Locate the cell with the specified text and output its (x, y) center coordinate. 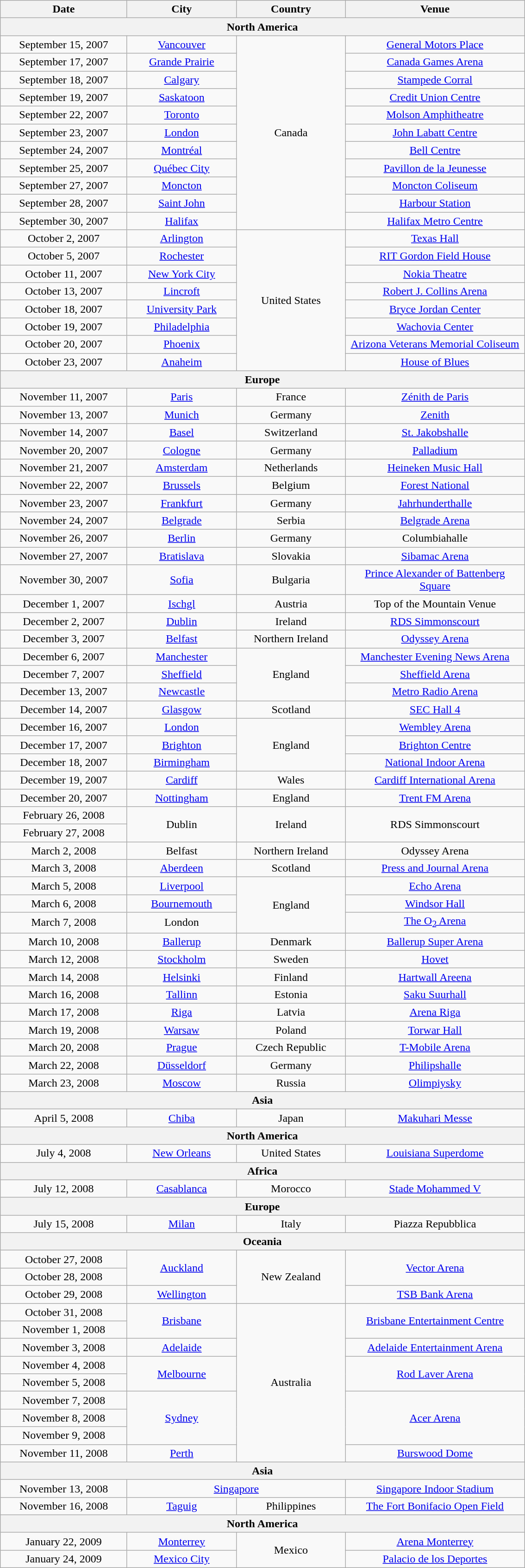
Arlington (181, 239)
Arizona Veterans Memorial Coliseum (435, 344)
Wales (291, 780)
November 11, 2008 (64, 1453)
December 1, 2007 (64, 604)
Phoenix (181, 344)
October 20, 2007 (64, 344)
Torwar Hall (435, 1030)
Pavillon de la Jeunesse (435, 168)
Brisbane Entertainment Centre (435, 1321)
Stockholm (181, 959)
Burswood Dome (435, 1453)
September 24, 2007 (64, 150)
Prince Alexander of Battenberg Square (435, 580)
October 28, 2008 (64, 1277)
City (181, 9)
Harbour Station (435, 203)
Serbia (291, 521)
Stampede Corral (435, 80)
December 20, 2007 (64, 797)
Bratislava (181, 556)
Brussels (181, 485)
Sweden (291, 959)
Birmingham (181, 762)
December 7, 2007 (64, 674)
Glasgow (181, 709)
Adelaide Entertainment Arena (435, 1347)
September 30, 2007 (64, 221)
National Indoor Arena (435, 762)
November 24, 2007 (64, 521)
Rochester (181, 256)
November 21, 2007 (64, 468)
Cologne (181, 450)
March 14, 2008 (64, 977)
Bell Centre (435, 150)
Ballerup (181, 942)
Zenith (435, 415)
Denmark (291, 942)
Texas Hall (435, 239)
Anaheim (181, 362)
March 6, 2008 (64, 904)
Latvia (291, 1012)
Nokia Theatre (435, 274)
Press and Journal Arena (435, 868)
October 31, 2008 (64, 1312)
Heineken Music Hall (435, 468)
March 12, 2008 (64, 959)
Adelaide (181, 1347)
July 4, 2008 (64, 1153)
March 5, 2008 (64, 886)
Toronto (181, 115)
Africa (262, 1171)
Chiba (181, 1118)
Arena Riga (435, 1012)
New Zealand (291, 1277)
Japan (291, 1118)
Nottingham (181, 797)
John Labatt Centre (435, 133)
November 23, 2007 (64, 503)
March 17, 2008 (64, 1012)
March 20, 2008 (64, 1048)
Aberdeen (181, 868)
New Orleans (181, 1153)
March 23, 2008 (64, 1083)
October 23, 2007 (64, 362)
Milan (181, 1224)
Windsor Hall (435, 904)
December 14, 2007 (64, 709)
The O2 Arena (435, 923)
Trent FM Arena (435, 797)
March 10, 2008 (64, 942)
Bulgaria (291, 580)
November 1, 2008 (64, 1330)
Metro Radio Arena (435, 692)
Wellington (181, 1295)
Australia (291, 1383)
November 22, 2007 (64, 485)
September 23, 2007 (64, 133)
November 11, 2007 (64, 397)
December 16, 2007 (64, 727)
Slovakia (291, 556)
December 2, 2007 (64, 621)
July 15, 2008 (64, 1224)
Country (291, 9)
Casablanca (181, 1189)
Palacio de los Deportes (435, 1559)
Düsseldorf (181, 1065)
Cardiff International Arena (435, 780)
Top of the Mountain Venue (435, 604)
Piazza Repubblica (435, 1224)
Auckland (181, 1268)
Philipshalle (435, 1065)
December 17, 2007 (64, 745)
Wachovia Center (435, 327)
October 11, 2007 (64, 274)
Hovet (435, 959)
November 5, 2008 (64, 1383)
Belgrade Arena (435, 521)
Philadelphia (181, 327)
February 27, 2008 (64, 833)
New York City (181, 274)
October 27, 2008 (64, 1259)
France (291, 397)
Bryce Jordan Center (435, 309)
October 2, 2007 (64, 239)
Saskatoon (181, 97)
SEC Hall 4 (435, 709)
November 14, 2007 (64, 432)
Stade Mohammed V (435, 1189)
Frankfurt (181, 503)
December 18, 2007 (64, 762)
Oceania (262, 1241)
Ballerup Super Arena (435, 942)
January 24, 2009 (64, 1559)
Cardiff (181, 780)
Saint John (181, 203)
Montréal (181, 150)
Poland (291, 1030)
November 27, 2007 (64, 556)
Singapore (236, 1488)
Sofia (181, 580)
Paris (181, 397)
Canada Games Arena (435, 62)
December 6, 2007 (64, 657)
February 26, 2008 (64, 816)
Russia (291, 1083)
Taguig (181, 1506)
Netherlands (291, 468)
Calgary (181, 80)
Halifax Metro Centre (435, 221)
Venue (435, 9)
Robert J. Collins Arena (435, 291)
September 27, 2007 (64, 185)
Switzerland (291, 432)
July 12, 2008 (64, 1189)
Forest National (435, 485)
Italy (291, 1224)
Helsinki (181, 977)
Czech Republic (291, 1048)
Amsterdam (181, 468)
Date (64, 9)
Estonia (291, 994)
Mexico City (181, 1559)
September 15, 2007 (64, 44)
Sibamac Arena (435, 556)
September 22, 2007 (64, 115)
March 16, 2008 (64, 994)
October 5, 2007 (64, 256)
November 20, 2007 (64, 450)
Brisbane (181, 1321)
September 28, 2007 (64, 203)
November 30, 2007 (64, 580)
Belgrade (181, 521)
Austria (291, 604)
Singapore Indoor Stadium (435, 1488)
Warsaw (181, 1030)
Rod Laver Arena (435, 1374)
November 26, 2007 (64, 538)
October 18, 2007 (64, 309)
April 5, 2008 (64, 1118)
Manchester Evening News Arena (435, 657)
November 7, 2008 (64, 1400)
The Fort Bonifacio Open Field (435, 1506)
Munich (181, 415)
RIT Gordon Field House (435, 256)
November 13, 2008 (64, 1488)
Molson Amphitheatre (435, 115)
March 19, 2008 (64, 1030)
Echo Arena (435, 886)
Halifax (181, 221)
Zénith de Paris (435, 397)
Credit Union Centre (435, 97)
September 25, 2007 (64, 168)
Lincroft (181, 291)
November 13, 2007 (64, 415)
Sydney (181, 1418)
December 19, 2007 (64, 780)
Monterrey (181, 1541)
Ischgl (181, 604)
March 3, 2008 (64, 868)
Arena Monterrey (435, 1541)
Hartwall Areena (435, 977)
March 22, 2008 (64, 1065)
Finland (291, 977)
Makuhari Messe (435, 1118)
November 3, 2008 (64, 1347)
Brighton (181, 745)
Melbourne (181, 1374)
December 13, 2007 (64, 692)
Olimpiysky (435, 1083)
Acer Arena (435, 1418)
October 29, 2008 (64, 1295)
Belgium (291, 485)
St. Jakobshalle (435, 432)
Sheffield Arena (435, 674)
Canada (291, 133)
Berlin (181, 538)
Louisiana Superdome (435, 1153)
Vector Arena (435, 1268)
Philippines (291, 1506)
Saku Suurhall (435, 994)
Columbiahalle (435, 538)
Mexico (291, 1550)
Wembley Arena (435, 727)
September 17, 2007 (64, 62)
Palladium (435, 450)
Riga (181, 1012)
January 22, 2009 (64, 1541)
General Motors Place (435, 44)
Tallinn (181, 994)
March 7, 2008 (64, 923)
Newcastle (181, 692)
October 19, 2007 (64, 327)
University Park (181, 309)
T-Mobile Arena (435, 1048)
September 19, 2007 (64, 97)
Moncton (181, 185)
Bournemouth (181, 904)
Perth (181, 1453)
Morocco (291, 1189)
Vancouver (181, 44)
Moscow (181, 1083)
November 4, 2008 (64, 1365)
Liverpool (181, 886)
Québec City (181, 168)
November 16, 2008 (64, 1506)
Moncton Coliseum (435, 185)
Brighton Centre (435, 745)
Jahrhunderthalle (435, 503)
November 9, 2008 (64, 1435)
December 3, 2007 (64, 639)
Basel (181, 432)
March 2, 2008 (64, 851)
November 8, 2008 (64, 1418)
House of Blues (435, 362)
Prague (181, 1048)
September 18, 2007 (64, 80)
Grande Prairie (181, 62)
Manchester (181, 657)
October 13, 2007 (64, 291)
TSB Bank Arena (435, 1295)
Sheffield (181, 674)
